From the cell containing the given text, extract its center point as (x, y) coordinate. 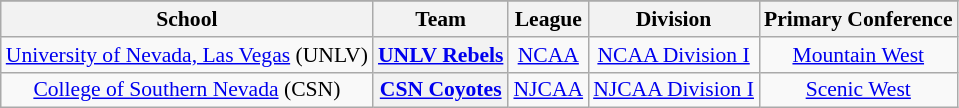
Scenic West (858, 90)
NCAA Division I (674, 55)
Mountain West (858, 55)
Team (440, 19)
Primary Conference (858, 19)
School (187, 19)
College of Southern Nevada (CSN) (187, 90)
CSN Coyotes (440, 90)
NJCAA (548, 90)
League (548, 19)
Division (674, 19)
UNLV Rebels (440, 55)
NCAA (548, 55)
University of Nevada, Las Vegas (UNLV) (187, 55)
NJCAA Division I (674, 90)
